Find where the given text appears and provide that cell's center as (X, Y) coordinate. 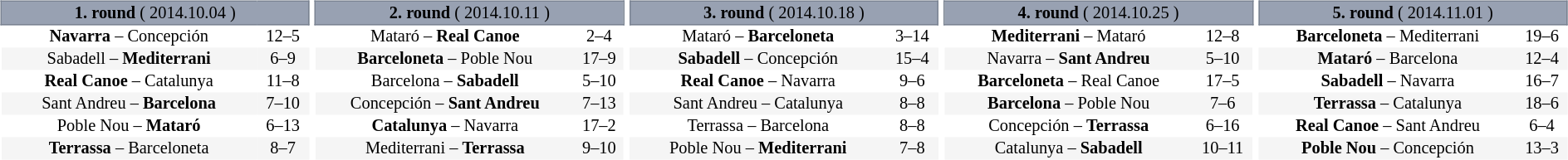
Sant Andreu – Barcelona (129, 104)
13–3 (1541, 149)
Terrassa – Barceloneta (129, 149)
Terrassa – Catalunya (1389, 104)
Real Canoe – Sant Andreu (1389, 126)
Barceloneta – Real Canoe (1068, 81)
Mediterrani – Terrassa (445, 149)
6–16 (1223, 126)
17–2 (600, 126)
Terrassa – Barcelona (757, 126)
1. round ( 2014.10.04 ) (154, 12)
Mataró – Barceloneta (757, 36)
Poble Nou – Concepción (1389, 149)
17–9 (600, 60)
7–10 (282, 104)
Mediterrani – Mataró (1068, 36)
Real Canoe – Catalunya (129, 81)
2. round ( 2014.10.11 ) (470, 12)
Barceloneta – Poble Nou (445, 60)
11–8 (282, 81)
Sabadell – Navarra (1389, 81)
2–4 (600, 36)
Mataró – Real Canoe (445, 36)
9–6 (912, 81)
4. round ( 2014.10.25 ) (1098, 12)
6–4 (1541, 126)
7–6 (1223, 104)
12–8 (1223, 36)
Real Canoe – Navarra (757, 81)
3. round ( 2014.10.18 ) (784, 12)
18–6 (1541, 104)
Sabadell – Concepción (757, 60)
Poble Nou – Mataró (129, 126)
10–11 (1223, 149)
Sabadell – Mediterrani (129, 60)
3–14 (912, 36)
6–9 (282, 60)
Poble Nou – Mediterrani (757, 149)
15–4 (912, 60)
Sant Andreu – Catalunya (757, 104)
Catalunya – Sabadell (1068, 149)
6–13 (282, 126)
Barcelona – Sabadell (445, 81)
Barcelona – Poble Nou (1068, 104)
9–10 (600, 149)
7–8 (912, 149)
Navarra – Concepción (129, 36)
12–5 (282, 36)
Concepción – Terrassa (1068, 126)
8–7 (282, 149)
7–13 (600, 104)
19–6 (1541, 36)
Concepción – Sant Andreu (445, 104)
17–5 (1223, 81)
12–4 (1541, 60)
Navarra – Sant Andreu (1068, 60)
Barceloneta – Mediterrani (1389, 36)
Mataró – Barcelona (1389, 60)
5. round ( 2014.11.01 ) (1414, 12)
16–7 (1541, 81)
Catalunya – Navarra (445, 126)
